Return (x, y) of the center of cell containing provided text 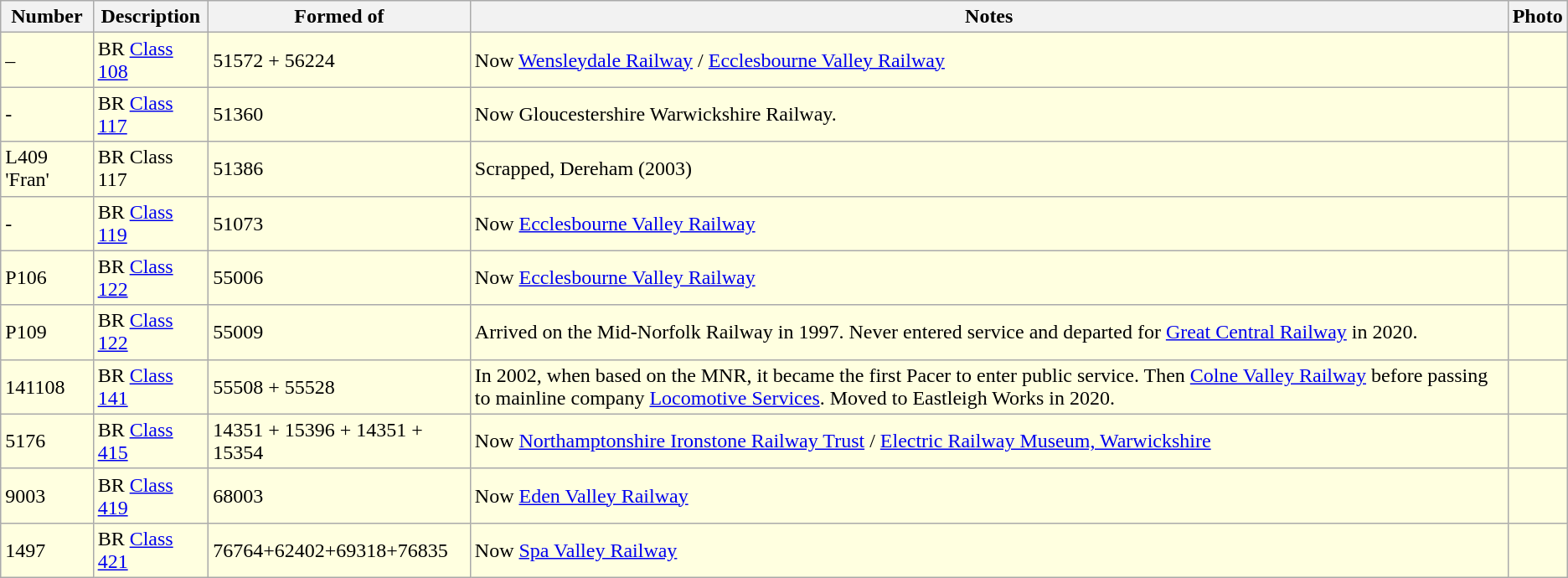
– (47, 60)
BR Class 119 (151, 223)
Number (47, 17)
5176 (47, 441)
55009 (340, 332)
BR Class 419 (151, 496)
Now Northamptonshire Ironstone Railway Trust / Electric Railway Museum, Warwickshire (988, 441)
Photo (1538, 17)
Arrived on the Mid-Norfolk Railway in 1997. Never entered service and departed for Great Central Railway in 2020. (988, 332)
51572 + 56224 (340, 60)
Now Gloucestershire Warwickshire Railway. (988, 114)
P106 (47, 278)
141108 (47, 387)
1497 (47, 550)
51360 (340, 114)
Now Eden Valley Railway (988, 496)
76764+62402+69318+76835 (340, 550)
68003 (340, 496)
55006 (340, 278)
51073 (340, 223)
Now Wensleydale Railway / Ecclesbourne Valley Railway (988, 60)
Notes (988, 17)
Now Spa Valley Railway (988, 550)
BR Class 141 (151, 387)
BR Class 421 (151, 550)
51386 (340, 169)
Description (151, 17)
Scrapped, Dereham (2003) (988, 169)
BR Class 415 (151, 441)
BR Class 108 (151, 60)
L409 'Fran' (47, 169)
9003 (47, 496)
14351 + 15396 + 14351 + 15354 (340, 441)
Formed of (340, 17)
55508 + 55528 (340, 387)
P109 (47, 332)
